Detect which cell encompasses the target text, then output its [x, y] center coordinate. 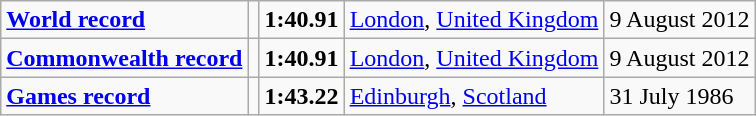
31 July 1986 [680, 96]
1:43.22 [302, 96]
Commonwealth record [124, 58]
World record [124, 20]
Edinburgh, Scotland [474, 96]
Games record [124, 96]
